From the cell containing the given text, extract its center point as [x, y] coordinate. 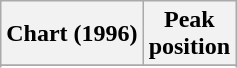
Peakposition [189, 34]
Chart (1996) [72, 34]
